Provide the (X, Y) coordinate of the cell's center where the given text is located.  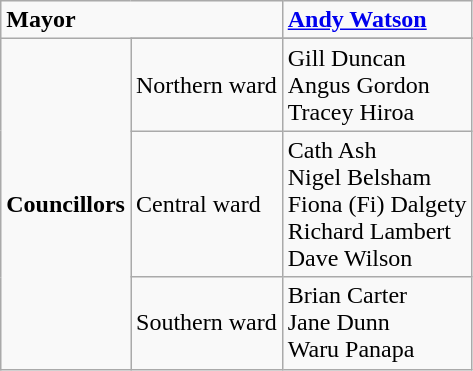
Southern ward (206, 323)
Central ward (206, 204)
Northern ward (206, 85)
Brian CarterJane DunnWaru Panapa (377, 323)
Andy Watson (377, 20)
Mayor (142, 20)
Gill DuncanAngus GordonTracey Hiroa (377, 85)
Cath AshNigel BelshamFiona (Fi) DalgetyRichard LambertDave Wilson (377, 204)
Councillors (66, 204)
